Locate the cell with the specified text and output its [x, y] center coordinate. 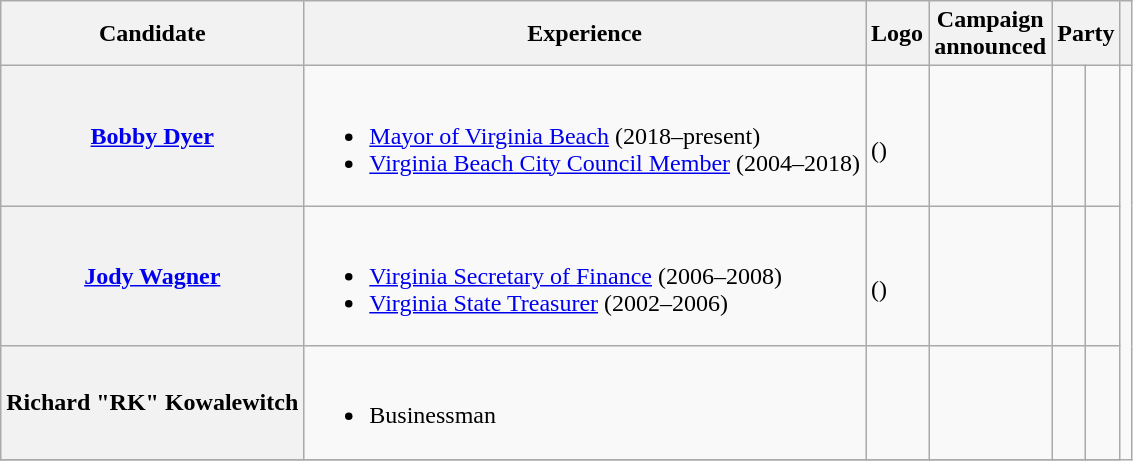
Jody Wagner [152, 276]
Party [1086, 34]
Logo [898, 34]
Mayor of Virginia Beach (2018–present)Virginia Beach City Council Member (2004–2018) [585, 136]
Businessman [585, 402]
Candidate [152, 34]
Bobby Dyer [152, 136]
Experience [585, 34]
Campaignannounced [990, 34]
Richard "RK" Kowalewitch [152, 402]
Virginia Secretary of Finance (2006–2008)Virginia State Treasurer (2002–2006) [585, 276]
